Scan for the cell matching the given text and deliver its (x, y) coordinate at center. 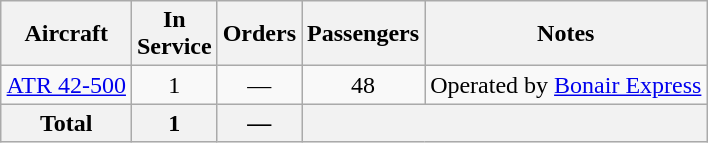
ATR 42-500 (66, 85)
Operated by Bonair Express (566, 85)
Orders (259, 34)
Notes (566, 34)
In Service (174, 34)
Aircraft (66, 34)
Passengers (364, 34)
Total (66, 123)
48 (364, 85)
